Output the (X, Y) coordinate of the center of the cell containing the given text.  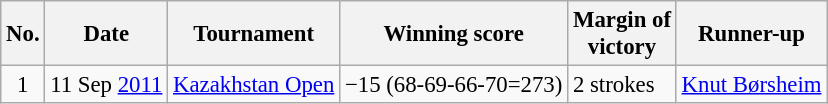
Knut Børsheim (751, 85)
No. (23, 34)
Kazakhstan Open (254, 85)
Margin ofvictory (622, 34)
11 Sep 2011 (106, 85)
2 strokes (622, 85)
Date (106, 34)
Runner-up (751, 34)
Tournament (254, 34)
Winning score (454, 34)
1 (23, 85)
−15 (68-69-66-70=273) (454, 85)
